Return [x, y] of the center of cell containing provided text 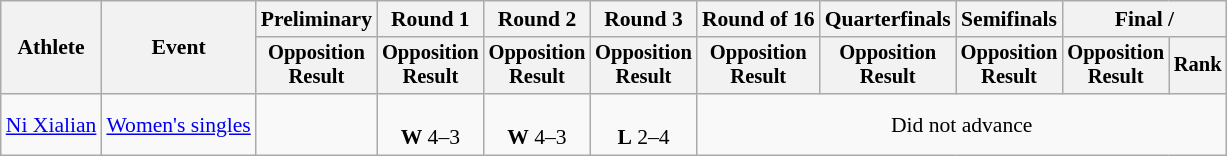
Round 2 [538, 19]
Semifinals [1010, 19]
Did not advance [962, 124]
L 2–4 [644, 124]
Round of 16 [758, 19]
Athlete [52, 48]
Women's singles [178, 124]
Ni Xialian [52, 124]
Preliminary [316, 19]
Quarterfinals [888, 19]
Final / [1144, 19]
Round 1 [430, 19]
Event [178, 48]
Round 3 [644, 19]
Rank [1198, 66]
